Detect which cell encompasses the target text, then output its (X, Y) center coordinate. 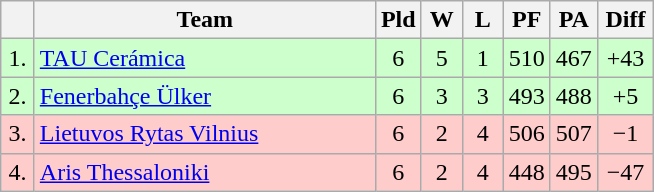
Team (204, 20)
L (482, 20)
506 (526, 134)
Aris Thessaloniki (204, 172)
TAU Cerámica (204, 58)
1 (482, 58)
1. (18, 58)
PF (526, 20)
Pld (398, 20)
+43 (625, 58)
493 (526, 96)
−47 (625, 172)
488 (574, 96)
2. (18, 96)
507 (574, 134)
−1 (625, 134)
4. (18, 172)
467 (574, 58)
W (442, 20)
3. (18, 134)
PA (574, 20)
Lietuvos Rytas Vilnius (204, 134)
Fenerbahçe Ülker (204, 96)
5 (442, 58)
Diff (625, 20)
+5 (625, 96)
495 (574, 172)
448 (526, 172)
510 (526, 58)
